Provide the [X, Y] coordinate of the cell's center where the given text is located.  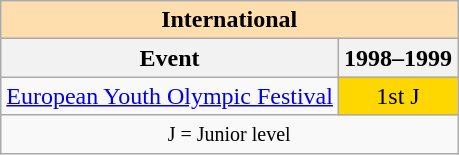
Event [170, 58]
1st J [398, 96]
International [230, 20]
J = Junior level [230, 134]
1998–1999 [398, 58]
European Youth Olympic Festival [170, 96]
